Output the [x, y] coordinate of the center of the cell containing the given text.  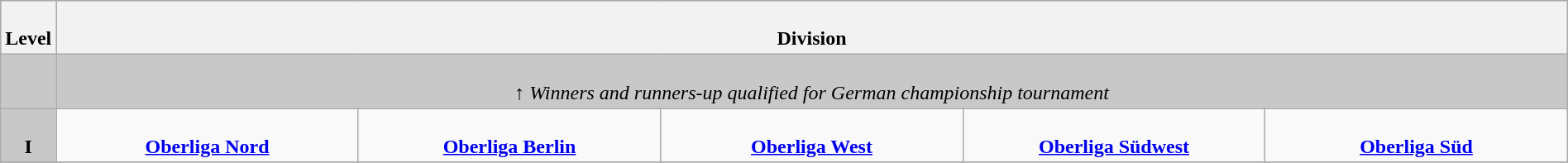
Oberliga Südwest [1113, 136]
Oberliga Berlin [509, 136]
Oberliga Süd [1417, 136]
I [28, 136]
Level [28, 28]
↑ Winners and runners-up qualified for German championship tournament [812, 81]
Division [812, 28]
Oberliga Nord [207, 136]
Oberliga West [812, 136]
